Search for the cell housing the specified text and yield its [x, y] center coordinate. 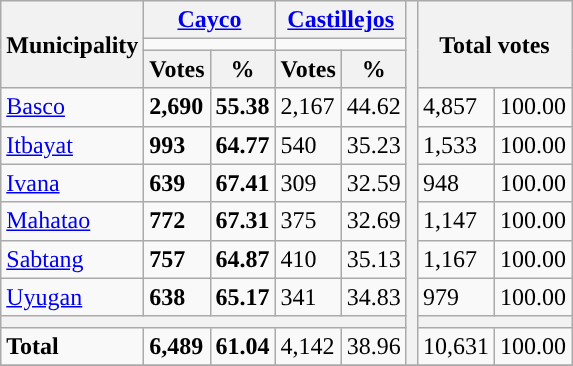
Ivana [72, 183]
Municipality [72, 44]
948 [456, 183]
638 [177, 297]
Castillejos [340, 20]
44.62 [374, 107]
1,533 [456, 145]
38.96 [374, 346]
Basco [72, 107]
35.23 [374, 145]
Total [72, 346]
4,857 [456, 107]
34.83 [374, 297]
Uyugan [72, 297]
32.69 [374, 221]
341 [308, 297]
67.31 [242, 221]
979 [456, 297]
375 [308, 221]
67.41 [242, 183]
61.04 [242, 346]
1,167 [456, 259]
6,489 [177, 346]
757 [177, 259]
4,142 [308, 346]
540 [308, 145]
993 [177, 145]
32.59 [374, 183]
772 [177, 221]
Total votes [494, 44]
639 [177, 183]
2,690 [177, 107]
Sabtang [72, 259]
35.13 [374, 259]
2,167 [308, 107]
410 [308, 259]
Itbayat [72, 145]
65.17 [242, 297]
55.38 [242, 107]
Mahatao [72, 221]
Cayco [210, 20]
10,631 [456, 346]
64.77 [242, 145]
309 [308, 183]
1,147 [456, 221]
64.87 [242, 259]
